Capture the cell that displays the provided text and extract its (X, Y) central coordinate. 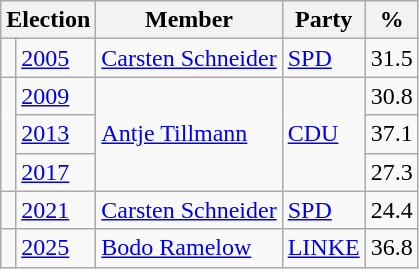
% (392, 20)
37.1 (392, 134)
2013 (56, 134)
2005 (56, 58)
24.4 (392, 210)
27.3 (392, 172)
36.8 (392, 248)
Antje Tillmann (189, 134)
Election (48, 20)
31.5 (392, 58)
2025 (56, 248)
CDU (324, 134)
Party (324, 20)
Member (189, 20)
2021 (56, 210)
LINKE (324, 248)
Bodo Ramelow (189, 248)
2017 (56, 172)
30.8 (392, 96)
2009 (56, 96)
